For the text-containing cell, return its midpoint in [X, Y] coordinate format. 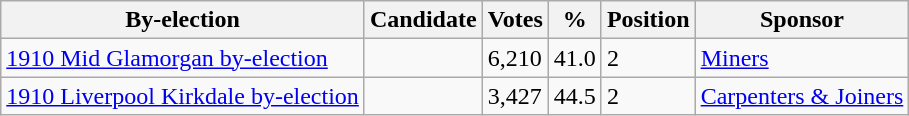
44.5 [574, 96]
By-election [183, 20]
Position [648, 20]
% [574, 20]
Votes [515, 20]
6,210 [515, 58]
Sponsor [802, 20]
41.0 [574, 58]
Miners [802, 58]
Carpenters & Joiners [802, 96]
1910 Liverpool Kirkdale by-election [183, 96]
Candidate [423, 20]
1910 Mid Glamorgan by-election [183, 58]
3,427 [515, 96]
